Identify which cell holds the provided text, then report its [x, y] central coordinate. 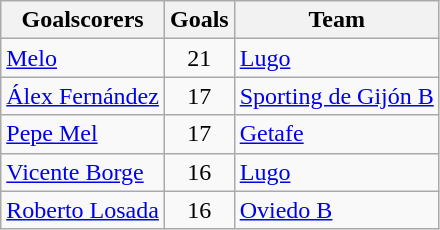
Getafe [336, 134]
Sporting de Gijón B [336, 96]
Goals [199, 20]
Pepe Mel [83, 134]
Team [336, 20]
Vicente Borge [83, 172]
Álex Fernández [83, 96]
Melo [83, 58]
21 [199, 58]
Oviedo B [336, 210]
Roberto Losada [83, 210]
Goalscorers [83, 20]
